Detect which cell encompasses the target text, then output its (x, y) center coordinate. 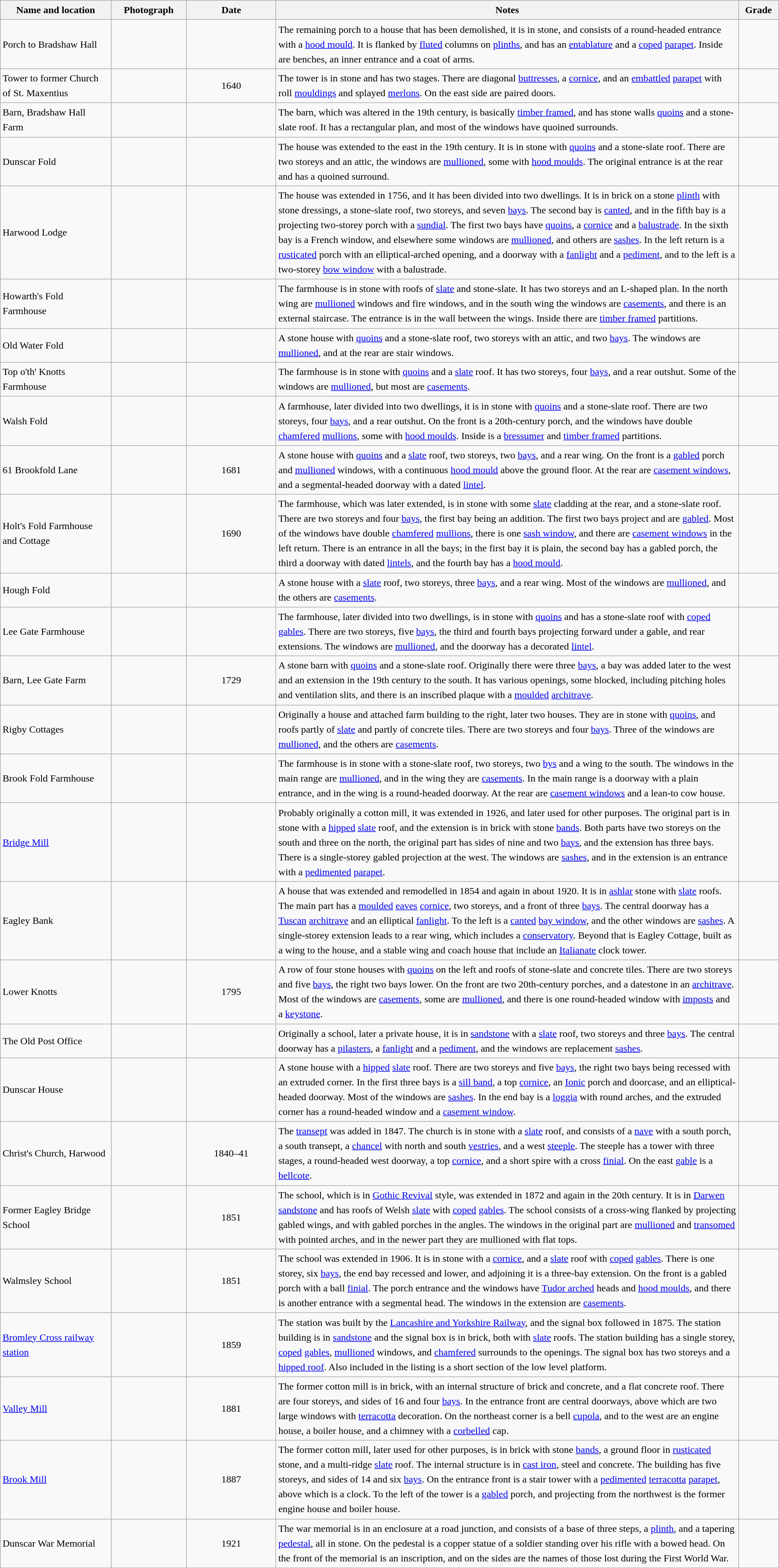
The Old Post Office (56, 1041)
1859 (231, 1344)
Howarth's Fold Farmhouse (56, 303)
1840–41 (231, 1154)
Bromley Cross railway station (56, 1344)
Dunscar House (56, 1089)
Photograph (149, 10)
1690 (231, 534)
1640 (231, 86)
Walmsley School (56, 1281)
Notes (507, 10)
61 Brookfold Lane (56, 469)
1921 (231, 1543)
Harwood Lodge (56, 233)
Holt's Fold Farmhouse and Cottage (56, 534)
Old Water Fold (56, 345)
1729 (231, 681)
Barn, Bradshaw Hall Farm (56, 120)
Rigby Cottages (56, 729)
Eagley Bank (56, 921)
Tower to former Church of St. Maxentius (56, 86)
A stone house with a slate roof, two storeys, three bays, and a rear wing. Most of the windows are mullioned, and the others are casements. (507, 590)
Date (231, 10)
Lee Gate Farmhouse (56, 631)
Hough Fold (56, 590)
Brook Fold Farmhouse (56, 779)
Name and location (56, 10)
Lower Knotts (56, 992)
1795 (231, 992)
1887 (231, 1479)
Christ's Church, Harwood (56, 1154)
Dunscar War Memorial (56, 1543)
Brook Mill (56, 1479)
Barn, Lee Gate Farm (56, 681)
Dunscar Fold (56, 161)
Top o'th' Knotts Farmhouse (56, 379)
Walsh Fold (56, 421)
Former Eagley Bridge School (56, 1217)
Porch to Bradshaw Hall (56, 44)
Bridge Mill (56, 842)
1681 (231, 469)
Valley Mill (56, 1408)
Grade (758, 10)
1881 (231, 1408)
